Pinpoint the cell where the given text exists, returning its [x, y] midpoint coordinate. 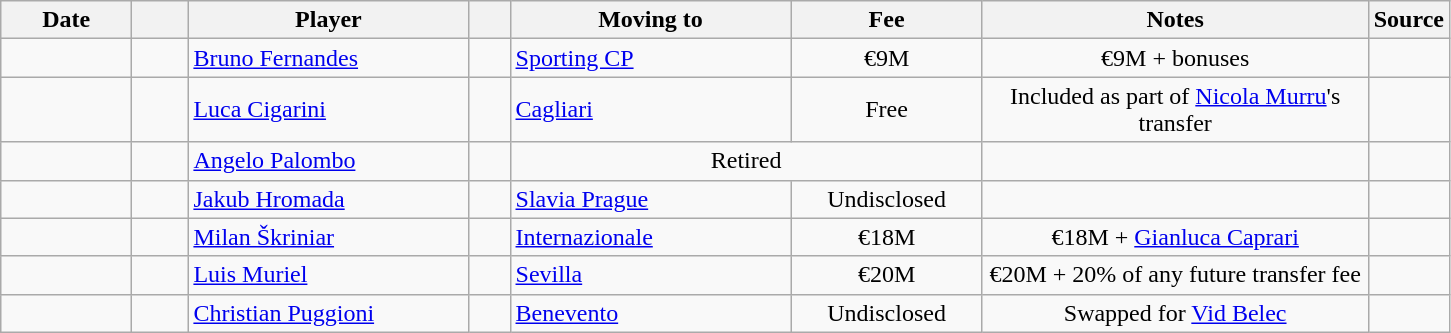
€20M [886, 275]
Cagliari [650, 110]
€18M + Gianluca Caprari [1175, 237]
Swapped for Vid Belec [1175, 313]
Milan Škriniar [328, 237]
Luca Cigarini [328, 110]
Source [1408, 20]
Included as part of Nicola Murru's transfer [1175, 110]
Date [66, 20]
Bruno Fernandes [328, 58]
Slavia Prague [650, 199]
Internazionale [650, 237]
Free [886, 110]
€9M + bonuses [1175, 58]
Angelo Palombo [328, 161]
Retired [746, 161]
Sporting CP [650, 58]
Fee [886, 20]
Player [328, 20]
€9M [886, 58]
Christian Puggioni [328, 313]
Luis Muriel [328, 275]
Jakub Hromada [328, 199]
Notes [1175, 20]
€18M [886, 237]
Sevilla [650, 275]
Moving to [650, 20]
€20M + 20% of any future transfer fee [1175, 275]
Benevento [650, 313]
